Search for the cell housing the specified text and yield its (x, y) center coordinate. 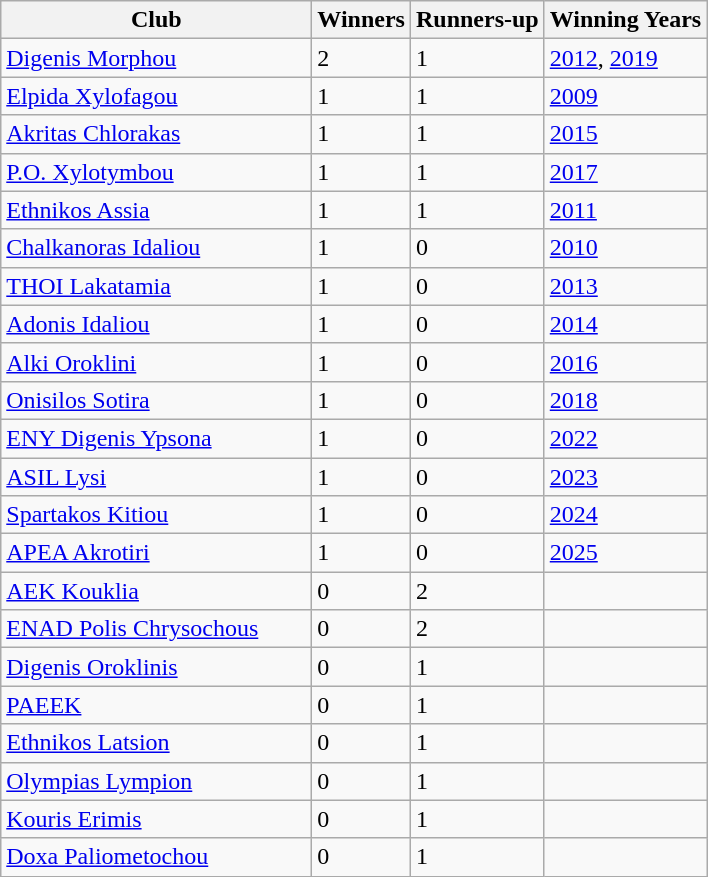
ASIL Lysi (156, 477)
PAEEK (156, 705)
AEK Kouklia (156, 591)
2014 (625, 324)
Alki Oroklini (156, 362)
Winning Years (625, 20)
2022 (625, 438)
Doxa Paliometochou (156, 857)
2018 (625, 400)
Winners (362, 20)
Adonis Idaliou (156, 324)
Runners-up (477, 20)
THOI Lakatamia (156, 286)
P.O. Xylotymbou (156, 172)
2016 (625, 362)
Club (156, 20)
Chalkanoras Idaliou (156, 248)
Ethnikos Assia (156, 210)
2009 (625, 96)
2017 (625, 172)
ENAD Polis Chrysochous (156, 629)
Spartakos Kitiou (156, 515)
2013 (625, 286)
Digenis Morphou (156, 58)
Ethnikos Latsion (156, 743)
Olympias Lympion (156, 781)
Akritas Chlorakas (156, 134)
2024 (625, 515)
2023 (625, 477)
Onisilos Sotira (156, 400)
2011 (625, 210)
Digenis Oroklinis (156, 667)
APEA Akrotiri (156, 553)
2012, 2019 (625, 58)
Elpida Xylofagou (156, 96)
2025 (625, 553)
Kouris Erimis (156, 819)
2010 (625, 248)
2015 (625, 134)
ENY Digenis Ypsona (156, 438)
